Pinpoint the cell where the given text exists, returning its (X, Y) midpoint coordinate. 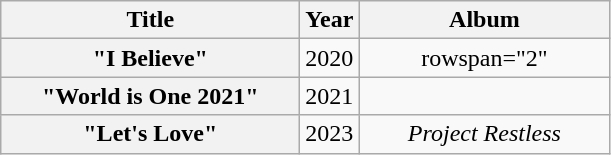
2023 (330, 134)
"Let's Love" (150, 134)
Album (484, 20)
2020 (330, 58)
Project Restless (484, 134)
Title (150, 20)
"I Believe" (150, 58)
2021 (330, 96)
rowspan="2" (484, 58)
"World is One 2021" (150, 96)
Year (330, 20)
